Determine the [X, Y] coordinate at the center of the cell enclosing the given text.  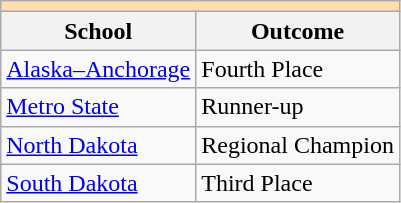
Metro State [98, 107]
South Dakota [98, 183]
School [98, 31]
Regional Champion [298, 145]
Third Place [298, 183]
Runner-up [298, 107]
Outcome [298, 31]
North Dakota [98, 145]
Fourth Place [298, 69]
Alaska–Anchorage [98, 69]
